Return the [X, Y] coordinate for the center point of the cell that contains the specified text.  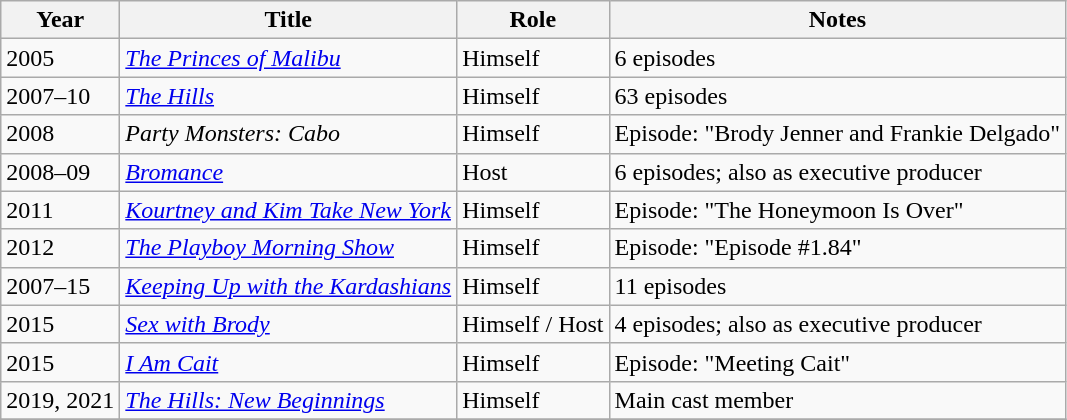
11 episodes [838, 286]
2007–10 [60, 96]
Episode: "Meeting Cait" [838, 362]
Episode: "The Honeymoon Is Over" [838, 210]
63 episodes [838, 96]
2005 [60, 58]
The Princes of Malibu [288, 58]
Host [533, 172]
2019, 2021 [60, 400]
Title [288, 20]
2008–09 [60, 172]
The Playboy Morning Show [288, 248]
The Hills: New Beginnings [288, 400]
2012 [60, 248]
6 episodes; also as executive producer [838, 172]
Episode: "Brody Jenner and Frankie Delgado" [838, 134]
Keeping Up with the Kardashians [288, 286]
Episode: "Episode #1.84" [838, 248]
Himself / Host [533, 324]
The Hills [288, 96]
I Am Cait [288, 362]
Notes [838, 20]
4 episodes; also as executive producer [838, 324]
6 episodes [838, 58]
Sex with Brody [288, 324]
Party Monsters: Cabo [288, 134]
Year [60, 20]
Role [533, 20]
2011 [60, 210]
2008 [60, 134]
Main cast member [838, 400]
2007–15 [60, 286]
Bromance [288, 172]
Kourtney and Kim Take New York [288, 210]
